Determine the (X, Y) coordinate at the center of the cell enclosing the given text.  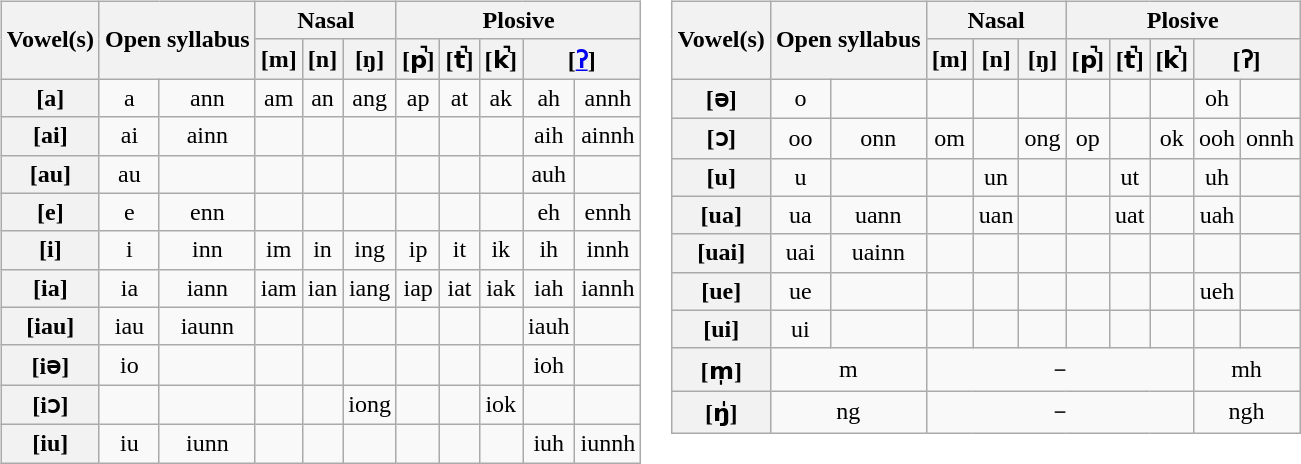
ennh (608, 212)
ah (549, 98)
ok (1172, 138)
a (129, 98)
mh (1246, 370)
ap (418, 98)
auh (549, 174)
[m̩] (721, 370)
iannh (608, 288)
[uai] (721, 253)
[ŋ̍] (721, 412)
ui (800, 329)
iau (129, 326)
ainnh (608, 136)
ai (129, 136)
iuh (549, 443)
ann (207, 98)
iak (501, 288)
iunn (207, 443)
ioh (549, 365)
e (129, 212)
ong (1042, 138)
ih (549, 250)
uh (1216, 177)
[i] (50, 250)
ia (129, 288)
uan (996, 215)
iaunn (207, 326)
ang (370, 98)
eh (549, 212)
[ə] (721, 99)
[u] (721, 177)
ainn (207, 136)
aih (549, 136)
uah (1216, 215)
innh (608, 250)
[e] (50, 212)
ue (800, 291)
op (1088, 138)
un (996, 177)
in (322, 250)
[iɔ] (50, 405)
ing (370, 250)
i (129, 250)
iam (278, 288)
au (129, 174)
ueh (1216, 291)
iauh (549, 326)
at (460, 98)
iu (129, 443)
im (278, 250)
[ue] (721, 291)
iang (370, 288)
uainn (878, 253)
onnh (1270, 138)
om (950, 138)
iat (460, 288)
[ia] (50, 288)
onn (878, 138)
it (460, 250)
ng (848, 412)
u (800, 177)
o (800, 99)
ooh (1216, 138)
[iau] (50, 326)
enn (207, 212)
uann (878, 215)
[au] (50, 174)
[ui] (721, 329)
ak (501, 98)
ua (800, 215)
[iə] (50, 365)
iap (418, 288)
annh (608, 98)
inn (207, 250)
am (278, 98)
[iu] (50, 443)
[ai] (50, 136)
uai (800, 253)
m (848, 370)
uat (1130, 215)
ip (418, 250)
io (129, 365)
[a] (50, 98)
iong (370, 405)
iok (501, 405)
oo (800, 138)
ian (322, 288)
ik (501, 250)
oh (1216, 99)
iann (207, 288)
[ua] (721, 215)
iunnh (608, 443)
[ɔ] (721, 138)
ut (1130, 177)
ngh (1246, 412)
an (322, 98)
iah (549, 288)
